Pinpoint the cell where the given text exists, returning its (x, y) midpoint coordinate. 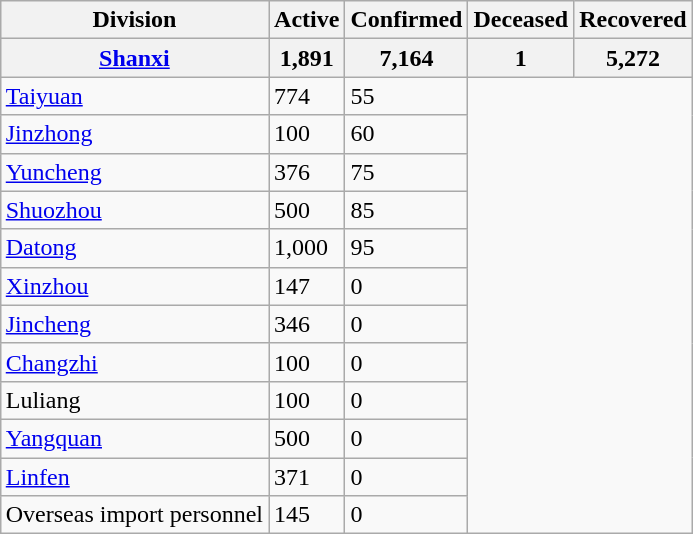
774 (307, 96)
Datong (134, 248)
Shuozhou (134, 210)
Active (307, 20)
Division (134, 20)
Confirmed (406, 20)
1,000 (307, 248)
Taiyuan (134, 96)
Overseas import personnel (134, 515)
95 (406, 248)
Jinzhong (134, 134)
Yangquan (134, 438)
Changzhi (134, 362)
Recovered (634, 20)
85 (406, 210)
55 (406, 96)
5,272 (634, 58)
147 (307, 286)
Shanxi (134, 58)
1,891 (307, 58)
376 (307, 172)
Linfen (134, 477)
75 (406, 172)
Yuncheng (134, 172)
60 (406, 134)
346 (307, 324)
Jincheng (134, 324)
Luliang (134, 400)
371 (307, 477)
1 (521, 58)
Deceased (521, 20)
145 (307, 515)
Xinzhou (134, 286)
7,164 (406, 58)
